Scan for the cell matching the given text and deliver its (X, Y) coordinate at center. 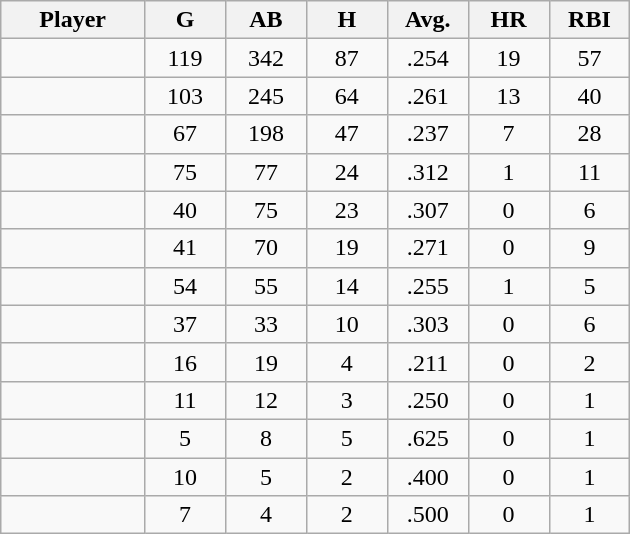
16 (186, 362)
77 (266, 172)
H (346, 20)
37 (186, 324)
AB (266, 20)
8 (266, 438)
47 (346, 134)
.625 (428, 438)
.400 (428, 477)
.500 (428, 515)
.237 (428, 134)
67 (186, 134)
57 (590, 58)
103 (186, 96)
13 (508, 96)
Player (73, 20)
87 (346, 58)
23 (346, 210)
.261 (428, 96)
.271 (428, 248)
14 (346, 286)
.250 (428, 400)
G (186, 20)
119 (186, 58)
54 (186, 286)
33 (266, 324)
245 (266, 96)
HR (508, 20)
70 (266, 248)
41 (186, 248)
.312 (428, 172)
RBI (590, 20)
342 (266, 58)
3 (346, 400)
Avg. (428, 20)
.307 (428, 210)
.303 (428, 324)
198 (266, 134)
.254 (428, 58)
12 (266, 400)
28 (590, 134)
9 (590, 248)
64 (346, 96)
55 (266, 286)
24 (346, 172)
.255 (428, 286)
.211 (428, 362)
